Locate the cell with the specified text and output its [x, y] center coordinate. 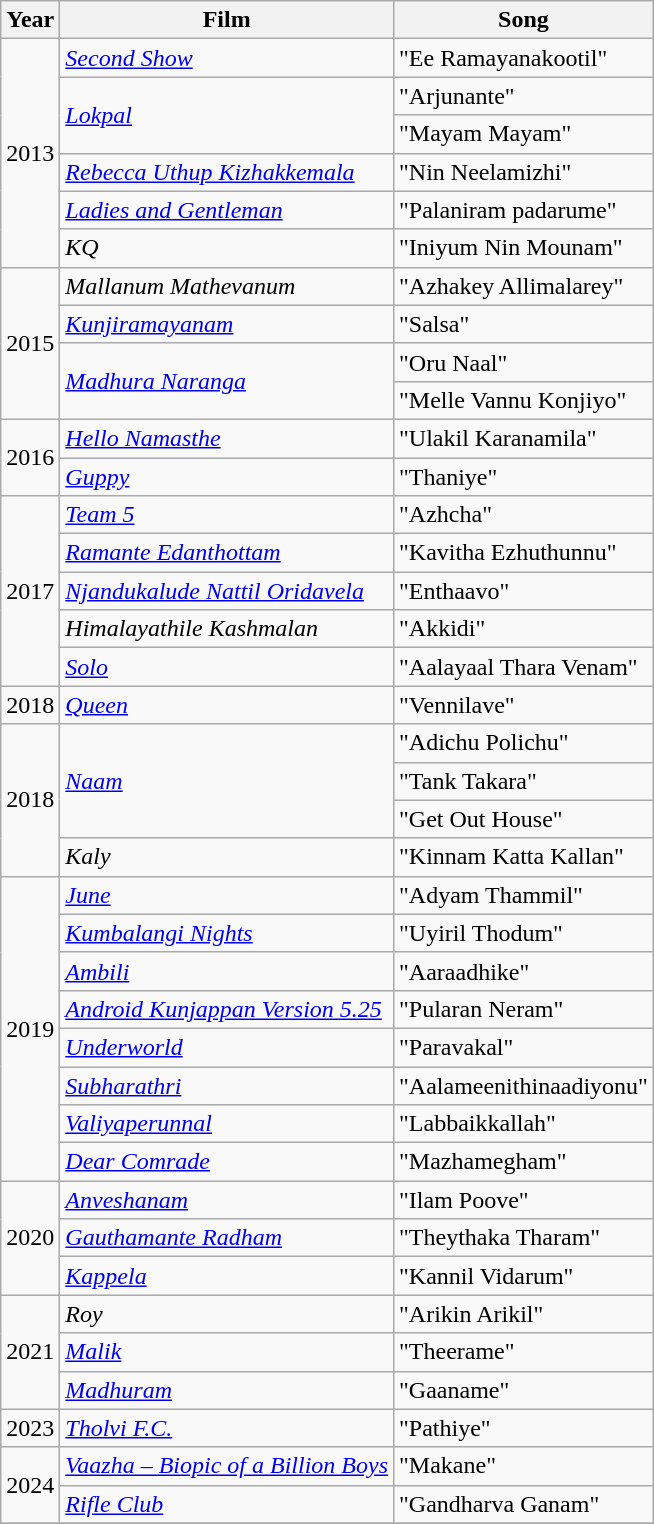
"Akkidi" [524, 629]
"Paravakal" [524, 1047]
Hello Namasthe [227, 438]
"Arjunante" [524, 96]
2024 [30, 1485]
"Pathiye" [524, 1428]
Njandukalude Nattil Oridavela [227, 591]
"Uyiril Thodum" [524, 933]
"Ulakil Karanamila" [524, 438]
"Aalayaal Thara Venam" [524, 667]
"Kavitha Ezhuthunnu" [524, 553]
"Kannil Vidarum" [524, 1276]
"Mazhamegham" [524, 1162]
"Enthaavo" [524, 591]
"Gaaname" [524, 1390]
June [227, 895]
"Ee Ramayanakootil" [524, 58]
"Kinnam Katta Kallan" [524, 857]
Mallanum Mathevanum [227, 286]
Madhura Naranga [227, 381]
Kaly [227, 857]
"Pularan Neram" [524, 1009]
Madhuram [227, 1390]
"Arikin Arikil" [524, 1314]
Roy [227, 1314]
"Thaniye" [524, 477]
"Oru Naal" [524, 362]
Underworld [227, 1047]
Year [30, 20]
Ladies and Gentleman [227, 210]
"Adyam Thammil" [524, 895]
Naam [227, 781]
"Labbaikkallah" [524, 1124]
"Theythaka Tharam" [524, 1238]
Queen [227, 705]
Ambili [227, 971]
Solo [227, 667]
Himalayathile Kashmalan [227, 629]
Subharathri [227, 1085]
Ramante Edanthottam [227, 553]
"Aaraadhike" [524, 971]
2016 [30, 457]
"Theerame" [524, 1352]
2020 [30, 1238]
Malik [227, 1352]
Gauthamante Radham [227, 1238]
"Get Out House" [524, 819]
"Azhakey Allimalarey" [524, 286]
Kumbalangi Nights [227, 933]
2013 [30, 153]
Film [227, 20]
Kunjiramayanam [227, 324]
Vaazha – Biopic of a Billion Boys [227, 1466]
"Azhcha" [524, 515]
2023 [30, 1428]
"Tank Takara" [524, 781]
"Palaniram padarume" [524, 210]
Rebecca Uthup Kizhakkemala [227, 172]
Anveshanam [227, 1200]
"Salsa" [524, 324]
Valiyaperunnal [227, 1124]
Tholvi F.C. [227, 1428]
2021 [30, 1352]
Lokpal [227, 115]
"Gandharva Ganam" [524, 1504]
Team 5 [227, 515]
"Makane" [524, 1466]
Guppy [227, 477]
"Melle Vannu Konjiyo" [524, 400]
Second Show [227, 58]
Dear Comrade [227, 1162]
"Ilam Poove" [524, 1200]
"Vennilave" [524, 705]
Song [524, 20]
"Aalameenithinaadiyonu" [524, 1085]
"Mayam Mayam" [524, 134]
2019 [30, 1028]
KQ [227, 248]
"Iniyum Nin Mounam" [524, 248]
2015 [30, 343]
Android Kunjappan Version 5.25 [227, 1009]
2017 [30, 591]
Rifle Club [227, 1504]
"Adichu Polichu" [524, 743]
Kappela [227, 1276]
"Nin Neelamizhi" [524, 172]
